Return the (x, y) coordinate for the center point of the cell that contains the specified text.  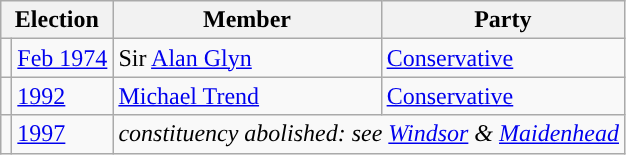
1997 (62, 134)
Election (57, 20)
Party (502, 20)
1992 (62, 96)
Michael Trend (247, 96)
Feb 1974 (62, 58)
Sir Alan Glyn (247, 58)
constituency abolished: see Windsor & Maidenhead (369, 134)
Member (247, 20)
